Find where the given text appears and provide that cell's center as (X, Y) coordinate. 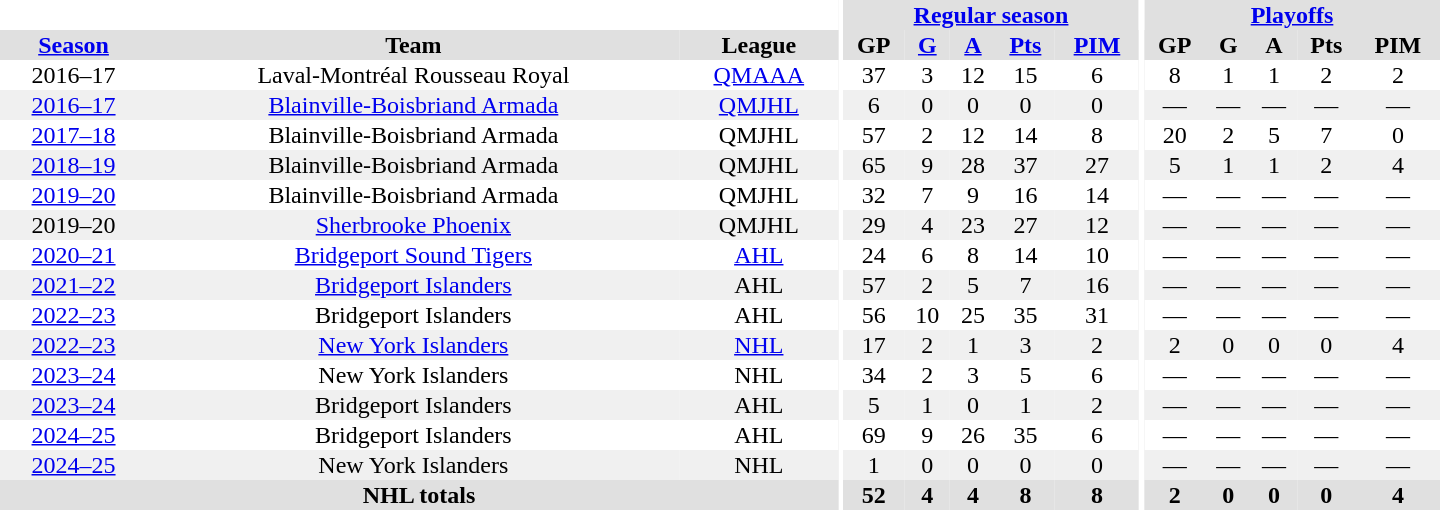
17 (874, 345)
Regular season (991, 15)
34 (874, 375)
2021–22 (74, 285)
Playoffs (1292, 15)
Bridgeport Sound Tigers (414, 255)
Laval-Montréal Rousseau Royal (414, 75)
28 (973, 165)
Sherbrooke Phoenix (414, 225)
23 (973, 225)
25 (973, 315)
20 (1174, 135)
League (759, 45)
QMAAA (759, 75)
Team (414, 45)
15 (1026, 75)
2018–19 (74, 165)
69 (874, 435)
NHL totals (419, 495)
29 (874, 225)
24 (874, 255)
2020–21 (74, 255)
Season (74, 45)
32 (874, 195)
52 (874, 495)
56 (874, 315)
31 (1097, 315)
65 (874, 165)
2017–18 (74, 135)
26 (973, 435)
